Output the [X, Y] coordinate of the center of the cell containing the given text.  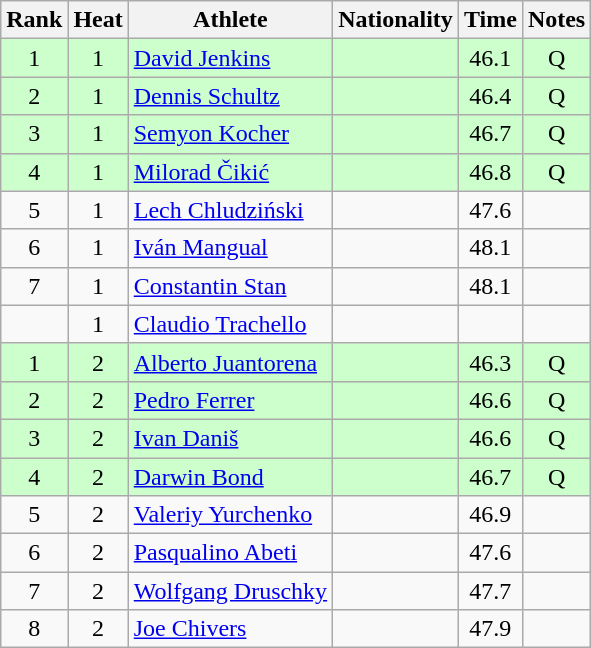
47.9 [490, 629]
Notes [556, 20]
47.7 [490, 591]
46.8 [490, 172]
Alberto Juantorena [230, 362]
Milorad Čikić [230, 172]
Time [490, 20]
Rank [34, 20]
Heat [98, 20]
Athlete [230, 20]
46.9 [490, 515]
Pasqualino Abeti [230, 553]
Iván Mangual [230, 248]
46.1 [490, 58]
Constantin Stan [230, 286]
Darwin Bond [230, 477]
46.3 [490, 362]
46.4 [490, 96]
Wolfgang Druschky [230, 591]
David Jenkins [230, 58]
Dennis Schultz [230, 96]
Pedro Ferrer [230, 400]
Lech Chludziński [230, 210]
Nationality [396, 20]
Semyon Kocher [230, 134]
Valeriy Yurchenko [230, 515]
Joe Chivers [230, 629]
Ivan Daniš [230, 438]
8 [34, 629]
Claudio Trachello [230, 324]
